Provide the [X, Y] coordinate of the cell's center where the given text is located.  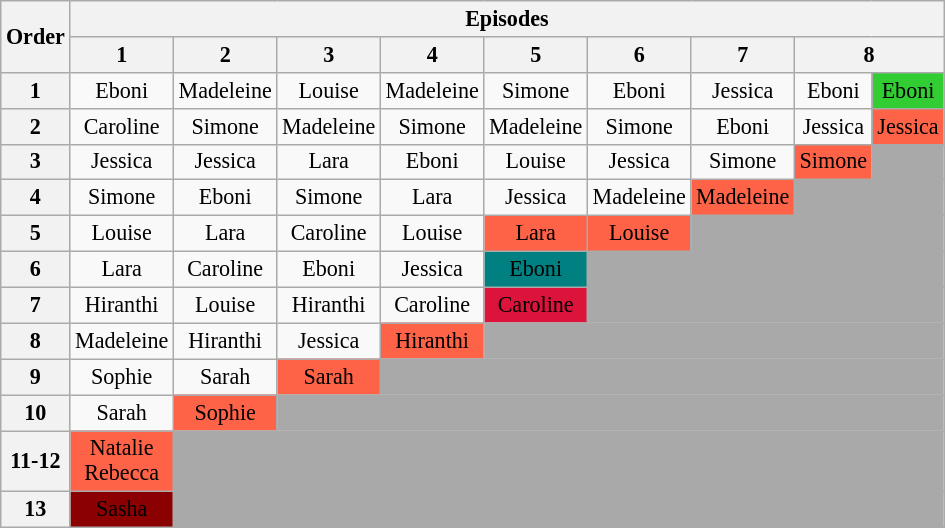
Order [36, 36]
Sasha [122, 510]
NatalieRebecca [122, 460]
9 [36, 377]
Episodes [507, 18]
10 [36, 412]
13 [36, 510]
11-12 [36, 460]
